Search for the cell housing the specified text and yield its (X, Y) center coordinate. 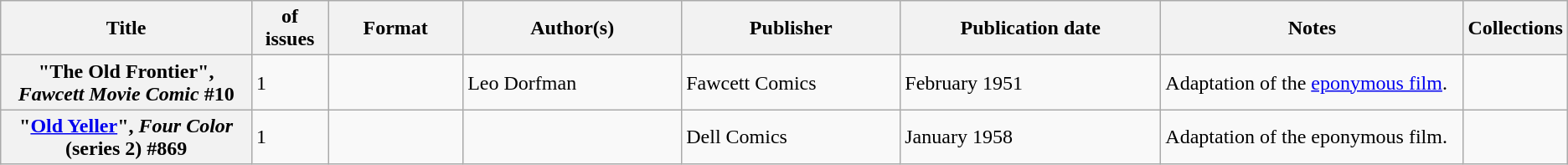
of issues (290, 28)
Author(s) (573, 28)
"Old Yeller", Four Color (series 2) #869 (126, 137)
Fawcett Comics (791, 82)
Dell Comics (791, 137)
Collections (1515, 28)
February 1951 (1030, 82)
Leo Dorfman (573, 82)
Format (395, 28)
Publication date (1030, 28)
Publisher (791, 28)
Title (126, 28)
"The Old Frontier", Fawcett Movie Comic #10 (126, 82)
January 1958 (1030, 137)
Notes (1312, 28)
